Locate the cell with the specified text and output its (x, y) center coordinate. 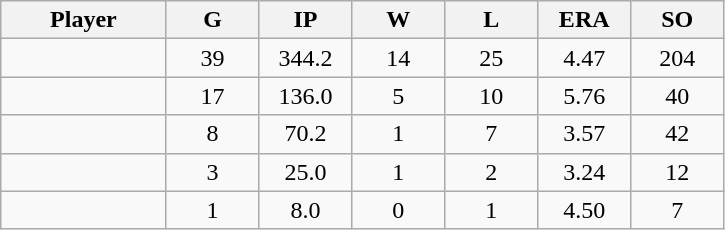
4.47 (584, 58)
3.24 (584, 172)
14 (398, 58)
3.57 (584, 134)
25.0 (306, 172)
G (212, 20)
70.2 (306, 134)
4.50 (584, 210)
SO (678, 20)
17 (212, 96)
136.0 (306, 96)
L (492, 20)
Player (84, 20)
3 (212, 172)
204 (678, 58)
0 (398, 210)
W (398, 20)
8 (212, 134)
40 (678, 96)
39 (212, 58)
5.76 (584, 96)
ERA (584, 20)
12 (678, 172)
5 (398, 96)
8.0 (306, 210)
2 (492, 172)
42 (678, 134)
10 (492, 96)
IP (306, 20)
344.2 (306, 58)
25 (492, 58)
